Capture the cell that displays the provided text and extract its (X, Y) central coordinate. 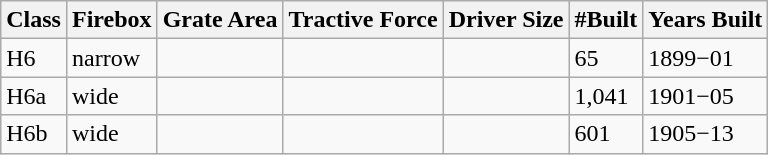
1905−13 (706, 134)
Firebox (112, 20)
1901−05 (706, 96)
narrow (112, 58)
H6b (34, 134)
Tractive Force (363, 20)
Years Built (706, 20)
Driver Size (506, 20)
Class (34, 20)
65 (606, 58)
1,041 (606, 96)
H6a (34, 96)
Grate Area (220, 20)
H6 (34, 58)
601 (606, 134)
#Built (606, 20)
1899−01 (706, 58)
